Pinpoint the cell where the given text exists, returning its [X, Y] midpoint coordinate. 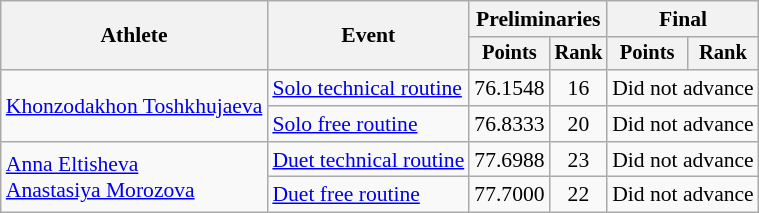
77.7000 [509, 195]
Athlete [134, 36]
16 [579, 88]
22 [579, 195]
77.6988 [509, 160]
Duet technical routine [368, 160]
Final [683, 19]
23 [579, 160]
76.8333 [509, 124]
76.1548 [509, 88]
20 [579, 124]
Solo technical routine [368, 88]
Anna EltishevaAnastasiya Morozova [134, 178]
Khonzodakhon Toshkhujaeva [134, 106]
Duet free routine [368, 195]
Preliminaries [538, 19]
Solo free routine [368, 124]
Event [368, 36]
